Provide the (X, Y) coordinate of the cell's center where the given text is located.  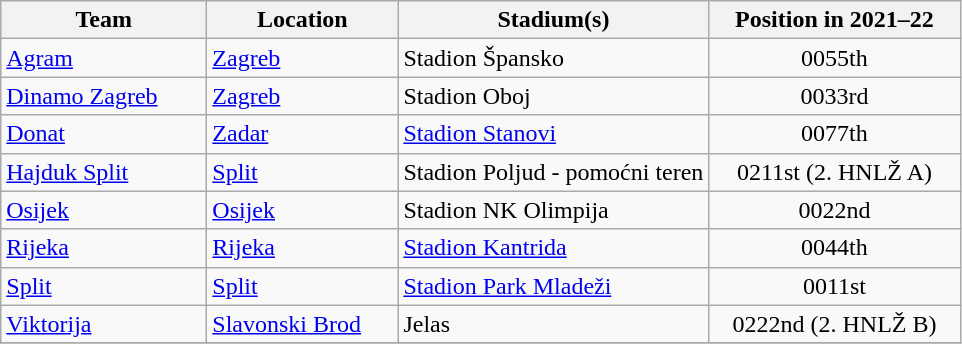
Stadion Stanovi (554, 134)
Stadium(s) (554, 20)
0011st (834, 286)
Stadion Špansko (554, 58)
Stadion Kantrida (554, 248)
0044th (834, 248)
0211st (2. HNLŽ A) (834, 172)
Stadion Park Mladeži (554, 286)
Stadion Oboj (554, 96)
Team (104, 20)
Agram (104, 58)
0077th (834, 134)
Dinamo Zagreb (104, 96)
Donat (104, 134)
Stadion Poljud - pomoćni teren (554, 172)
Location (302, 20)
Hajduk Split (104, 172)
Position in 2021–22 (834, 20)
0222nd (2. HNLŽ B) (834, 324)
Slavonski Brod (302, 324)
0055th (834, 58)
0022nd (834, 210)
Zadar (302, 134)
Jelas (554, 324)
Stadion NK Olimpija (554, 210)
0033rd (834, 96)
Viktorija (104, 324)
